Locate the cell with the specified text and output its (x, y) center coordinate. 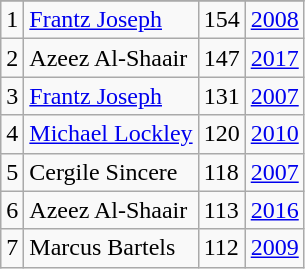
Michael Lockley (111, 134)
2016 (274, 210)
6 (12, 210)
4 (12, 134)
5 (12, 172)
2 (12, 58)
2008 (274, 20)
154 (222, 20)
147 (222, 58)
Marcus Bartels (111, 248)
112 (222, 248)
7 (12, 248)
3 (12, 96)
113 (222, 210)
Cergile Sincere (111, 172)
1 (12, 20)
2010 (274, 134)
2017 (274, 58)
120 (222, 134)
131 (222, 96)
2009 (274, 248)
118 (222, 172)
